Capture the cell that displays the provided text and extract its (X, Y) central coordinate. 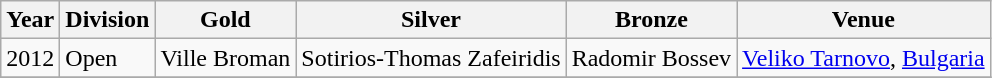
2012 (30, 58)
Division (108, 20)
Radomir Bossev (651, 58)
Sotirios-Thomas Zafeiridis (431, 58)
Year (30, 20)
Venue (864, 20)
Veliko Tarnovo, Bulgaria (864, 58)
Silver (431, 20)
Ville Broman (226, 58)
Gold (226, 20)
Bronze (651, 20)
Open (108, 58)
